Return [X, Y] of the center of cell containing provided text 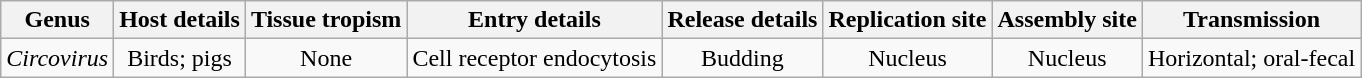
Assembly site [1067, 20]
Cell receptor endocytosis [534, 58]
Tissue tropism [326, 20]
Host details [180, 20]
Transmission [1251, 20]
None [326, 58]
Release details [742, 20]
Entry details [534, 20]
Budding [742, 58]
Horizontal; oral-fecal [1251, 58]
Genus [58, 20]
Birds; pigs [180, 58]
Circovirus [58, 58]
Replication site [908, 20]
